Return (X, Y) of the center of cell containing provided text 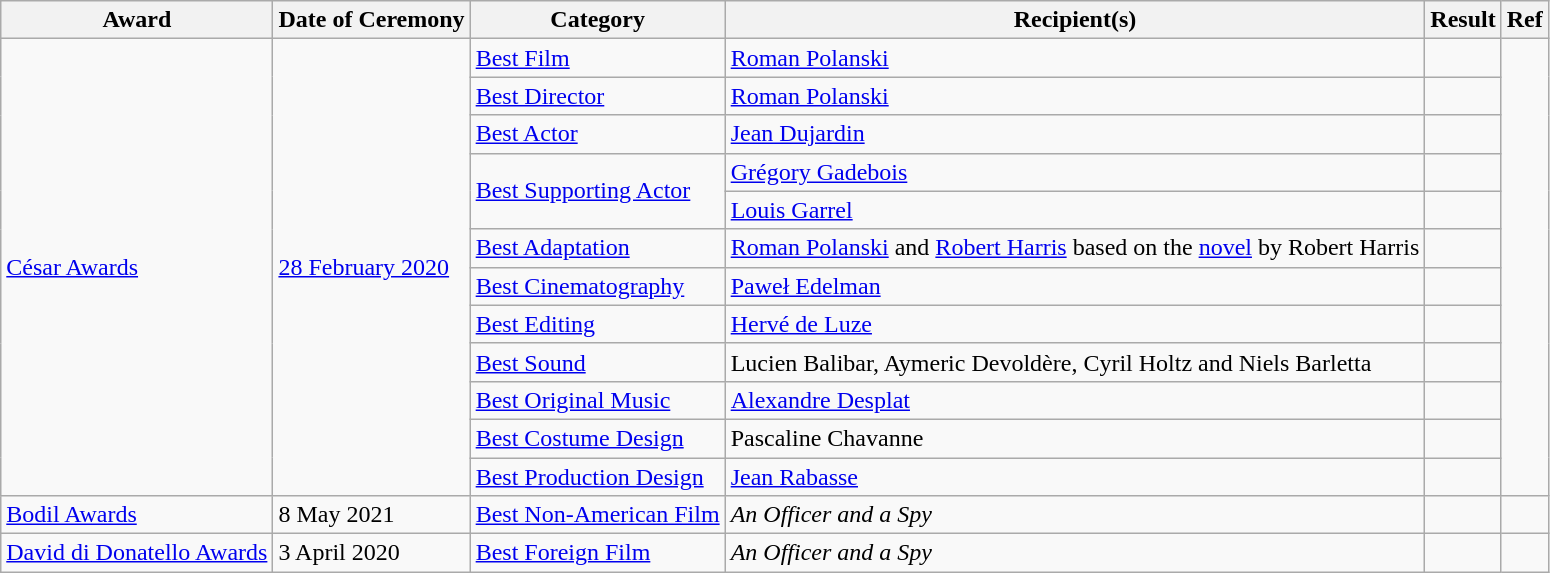
Best Director (598, 96)
Best Costume Design (598, 438)
Recipient(s) (1075, 20)
Category (598, 20)
Jean Dujardin (1075, 134)
8 May 2021 (372, 515)
Best Sound (598, 362)
Bodil Awards (137, 515)
28 February 2020 (372, 268)
Best Non-American Film (598, 515)
Best Original Music (598, 400)
Best Production Design (598, 477)
Pascaline Chavanne (1075, 438)
Result (1463, 20)
Alexandre Desplat (1075, 400)
Paweł Edelman (1075, 286)
Best Adaptation (598, 248)
Best Cinematography (598, 286)
Louis Garrel (1075, 210)
Lucien Balibar, Aymeric Devoldère, Cyril Holtz and Niels Barletta (1075, 362)
Best Editing (598, 324)
Award (137, 20)
Grégory Gadebois (1075, 172)
Hervé de Luze (1075, 324)
3 April 2020 (372, 553)
David di Donatello Awards (137, 553)
Best Supporting Actor (598, 191)
Date of Ceremony (372, 20)
Ref (1524, 20)
Best Film (598, 58)
Best Actor (598, 134)
Best Foreign Film (598, 553)
Roman Polanski and Robert Harris based on the novel by Robert Harris (1075, 248)
César Awards (137, 268)
Jean Rabasse (1075, 477)
